Return (x, y) of the center of cell containing provided text 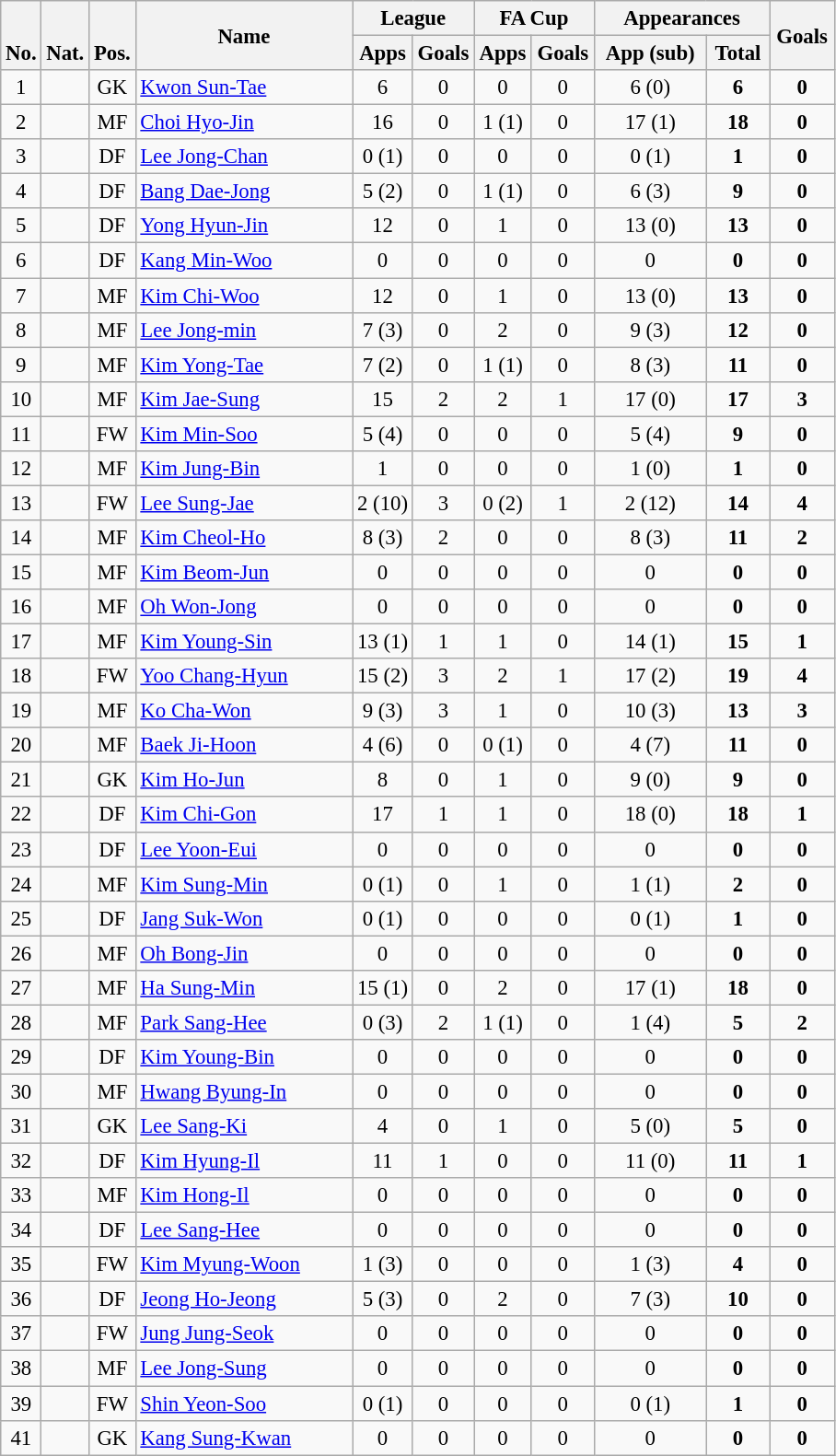
Kim Min-Soo (244, 434)
Lee Sung-Jae (244, 503)
Lee Sang-Hee (244, 1230)
Jeong Ho-Jeong (244, 1299)
Kim Sung-Min (244, 884)
Kim Cheol-Ho (244, 538)
9 (0) (650, 780)
33 (21, 1195)
5 (0) (650, 1126)
Name (244, 35)
Pos. (112, 35)
1 (4) (650, 1022)
Jung Jung-Seok (244, 1334)
Kang Sung-Kwan (244, 1438)
17 (2) (650, 676)
17 (0) (650, 399)
2 (10) (383, 503)
Kim Yong-Tae (244, 365)
5 (3) (383, 1299)
4 (6) (383, 745)
Lee Jong-Chan (244, 157)
23 (21, 849)
Yong Hyun-Jin (244, 226)
5 (2) (383, 192)
34 (21, 1230)
Lee Jong-min (244, 330)
Kim Myung-Woon (244, 1264)
11 (0) (650, 1161)
31 (21, 1126)
25 (21, 918)
Yoo Chang-Hyun (244, 676)
Lee Sang-Ki (244, 1126)
Hwang Byung-In (244, 1091)
1 (0) (650, 469)
Kwon Sun-Tae (244, 87)
No. (21, 35)
13 (1) (383, 642)
36 (21, 1299)
10 (3) (650, 711)
Kim Hyung-Il (244, 1161)
38 (21, 1369)
20 (21, 745)
6 (0) (650, 87)
41 (21, 1438)
Lee Jong-Sung (244, 1369)
28 (21, 1022)
0 (3) (383, 1022)
35 (21, 1264)
Bang Dae-Jong (244, 192)
Appearances (681, 18)
Kang Min-Woo (244, 261)
Oh Won-Jong (244, 607)
Jang Suk-Won (244, 918)
App (sub) (650, 53)
Kim Jung-Bin (244, 469)
18 (0) (650, 815)
7 (2) (383, 365)
Baek Ji-Hoon (244, 745)
4 (7) (650, 745)
22 (21, 815)
7 (21, 296)
2 (12) (650, 503)
Kim Hong-Il (244, 1195)
21 (21, 780)
Choi Hyo-Jin (244, 122)
37 (21, 1334)
Kim Chi-Gon (244, 815)
39 (21, 1404)
6 (3) (650, 192)
Kim Beom-Jun (244, 572)
Shin Yeon-Soo (244, 1404)
Ko Cha-Won (244, 711)
Kim Chi-Woo (244, 296)
Kim Young-Bin (244, 1057)
26 (21, 953)
32 (21, 1161)
Total (738, 53)
Park Sang-Hee (244, 1022)
FA Cup (534, 18)
27 (21, 988)
Kim Jae-Sung (244, 399)
Kim Ho-Jun (244, 780)
0 (2) (503, 503)
Lee Yoon-Eui (244, 849)
15 (1) (383, 988)
29 (21, 1057)
League (413, 18)
Nat. (65, 35)
14 (1) (650, 642)
24 (21, 884)
Kim Young-Sin (244, 642)
Oh Bong-Jin (244, 953)
15 (2) (383, 676)
Ha Sung-Min (244, 988)
30 (21, 1091)
